Provide the (x, y) coordinate of the cell's center where the given text is located.  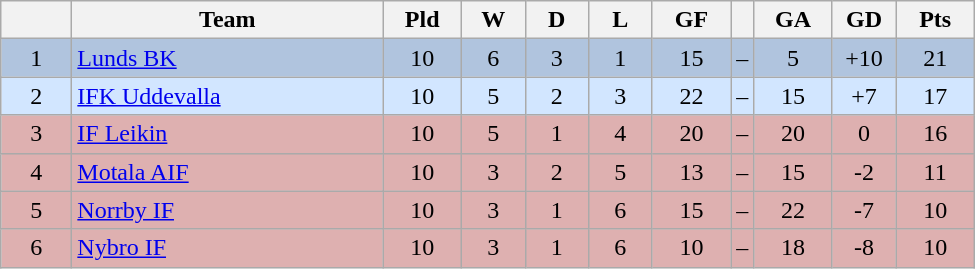
-2 (864, 172)
0 (864, 134)
11 (936, 172)
17 (936, 96)
L (621, 20)
+10 (864, 58)
-8 (864, 248)
13 (692, 172)
IFK Uddevalla (228, 96)
-7 (864, 210)
18 (794, 248)
Pld (422, 20)
IF Leikin (228, 134)
D (557, 20)
Lunds BK (228, 58)
W (493, 20)
Team (228, 20)
GD (864, 20)
Norrby IF (228, 210)
Nybro IF (228, 248)
16 (936, 134)
GF (692, 20)
GA (794, 20)
Motala AIF (228, 172)
+7 (864, 96)
Pts (936, 20)
21 (936, 58)
